Capture the cell that displays the provided text and extract its (X, Y) central coordinate. 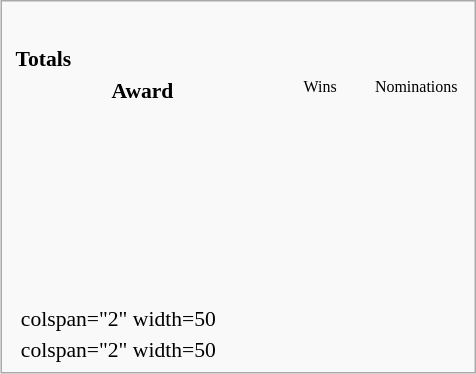
Award (142, 90)
Totals Award Wins Nominations (239, 158)
Totals (238, 59)
Nominations (416, 90)
Wins (320, 90)
